Pinpoint the cell where the given text exists, returning its [X, Y] midpoint coordinate. 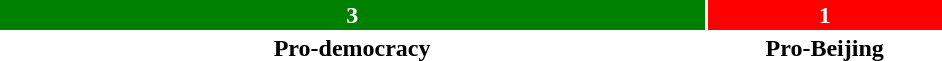
3 [352, 15]
1 [824, 15]
